For the text-containing cell, return its midpoint in (x, y) coordinate format. 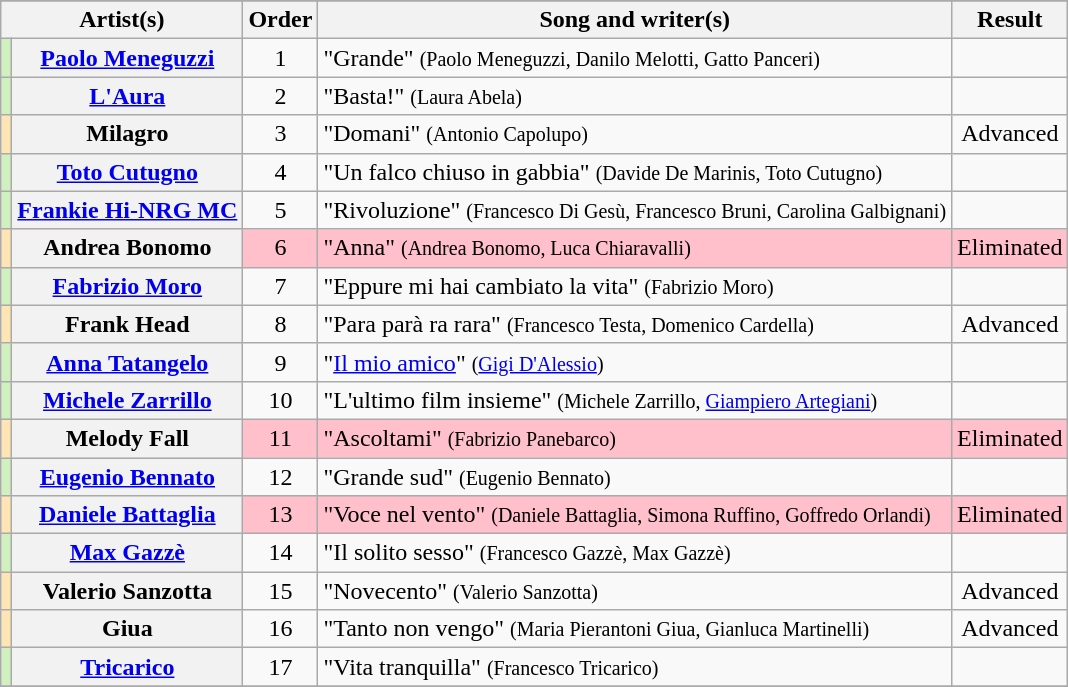
Artist(s) (122, 20)
"Il solito sesso" (Francesco Gazzè, Max Gazzè) (635, 553)
Frankie Hi-NRG MC (128, 210)
Andrea Bonomo (128, 248)
"Un falco chiuso in gabbia" (Davide De Marinis, Toto Cutugno) (635, 172)
"Eppure mi hai cambiato la vita" (Fabrizio Moro) (635, 286)
4 (280, 172)
Anna Tatangelo (128, 362)
Valerio Sanzotta (128, 591)
Result (1010, 20)
Order (280, 20)
14 (280, 553)
Milagro (128, 134)
Michele Zarrillo (128, 400)
10 (280, 400)
Paolo Meneguzzi (128, 58)
"L'ultimo film insieme" (Michele Zarrillo, Giampiero Artegiani) (635, 400)
Toto Cutugno (128, 172)
"Domani" (Antonio Capolupo) (635, 134)
11 (280, 438)
3 (280, 134)
2 (280, 96)
15 (280, 591)
13 (280, 515)
Max Gazzè (128, 553)
"Vita tranquilla" (Francesco Tricarico) (635, 667)
5 (280, 210)
17 (280, 667)
1 (280, 58)
16 (280, 629)
"Anna" (Andrea Bonomo, Luca Chiaravalli) (635, 248)
"Novecento" (Valerio Sanzotta) (635, 591)
9 (280, 362)
"Basta!" (Laura Abela) (635, 96)
Giua (128, 629)
"Grande" (Paolo Meneguzzi, Danilo Melotti, Gatto Panceri) (635, 58)
"Para parà ra rara" (Francesco Testa, Domenico Cardella) (635, 324)
7 (280, 286)
6 (280, 248)
"Il mio amico" (Gigi D'Alessio) (635, 362)
"Grande sud" (Eugenio Bennato) (635, 477)
12 (280, 477)
L'Aura (128, 96)
"Voce nel vento" (Daniele Battaglia, Simona Ruffino, Goffredo Orlandi) (635, 515)
"Rivoluzione" (Francesco Di Gesù, Francesco Bruni, Carolina Galbignani) (635, 210)
8 (280, 324)
"Ascoltami" (Fabrizio Panebarco) (635, 438)
Frank Head (128, 324)
Eugenio Bennato (128, 477)
"Tanto non vengo" (Maria Pierantoni Giua, Gianluca Martinelli) (635, 629)
Song and writer(s) (635, 20)
Daniele Battaglia (128, 515)
Fabrizio Moro (128, 286)
Melody Fall (128, 438)
Tricarico (128, 667)
